Capture the cell that displays the provided text and extract its [X, Y] central coordinate. 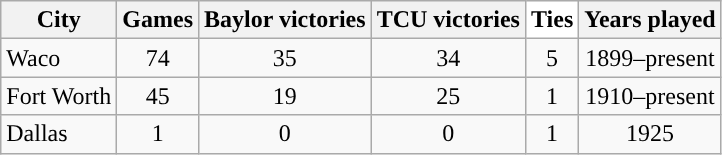
Years played [650, 20]
Dallas [59, 134]
35 [286, 58]
Ties [552, 20]
City [59, 20]
5 [552, 58]
34 [448, 58]
1910–present [650, 96]
1925 [650, 134]
19 [286, 96]
25 [448, 96]
TCU victories [448, 20]
45 [158, 96]
74 [158, 58]
Games [158, 20]
1899–present [650, 58]
Fort Worth [59, 96]
Waco [59, 58]
Baylor victories [286, 20]
